Return the [x, y] coordinate for the center point of the cell that contains the specified text.  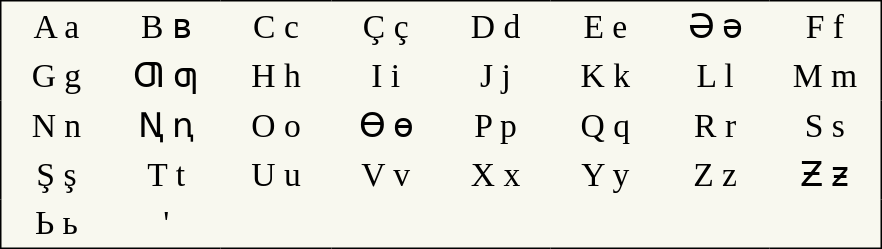
Ş ş [56, 175]
F f [826, 26]
Q q [605, 125]
S s [826, 125]
A a [56, 26]
B ʙ [166, 26]
D d [496, 26]
V v [386, 175]
J j [496, 76]
R r [715, 125]
H h [276, 76]
Ь ь [56, 224]
K k [605, 76]
O o [276, 125]
P p [496, 125]
Ç ç [386, 26]
E e [605, 26]
X x [496, 175]
I i [386, 76]
Z z [715, 175]
Ə ə [715, 26]
' [166, 224]
U u [276, 175]
Ƶ ƶ [826, 175]
G g [56, 76]
Y y [605, 175]
T t [166, 175]
Ө ө [386, 125]
C c [276, 26]
M m [826, 76]
Ꞑ ꞑ [166, 125]
N n [56, 125]
L l [715, 76]
Ƣ ƣ [166, 76]
